Locate the cell with the specified text and output its [x, y] center coordinate. 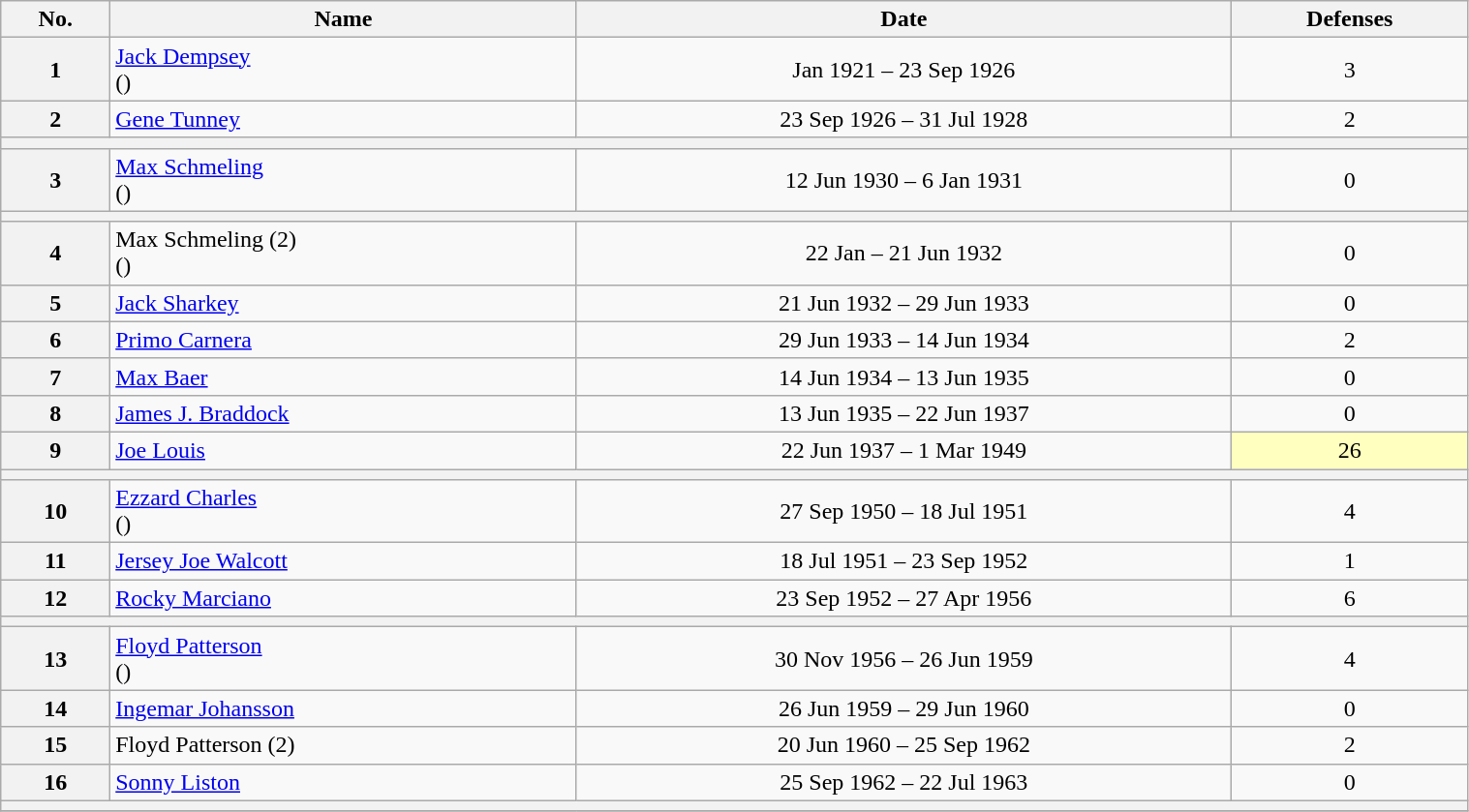
Jack Sharkey [343, 303]
8 [56, 413]
22 Jun 1937 – 1 Mar 1949 [903, 450]
22 Jan – 21 Jun 1932 [903, 254]
Floyd Patterson() [343, 658]
21 Jun 1932 – 29 Jun 1933 [903, 303]
27 Sep 1950 – 18 Jul 1951 [903, 511]
10 [56, 511]
13 [56, 658]
23 Sep 1926 – 31 Jul 1928 [903, 119]
Date [903, 19]
Max Schmeling (2)() [343, 254]
14 [56, 708]
12 [56, 598]
Jan 1921 – 23 Sep 1926 [903, 70]
5 [56, 303]
13 Jun 1935 – 22 Jun 1937 [903, 413]
14 Jun 1934 – 13 Jun 1935 [903, 376]
Name [343, 19]
Ingemar Johansson [343, 708]
Jersey Joe Walcott [343, 561]
7 [56, 376]
29 Jun 1933 – 14 Jun 1934 [903, 340]
No. [56, 19]
Rocky Marciano [343, 598]
James J. Braddock [343, 413]
Max Baer [343, 376]
Floyd Patterson (2) [343, 745]
Ezzard Charles() [343, 511]
20 Jun 1960 – 25 Sep 1962 [903, 745]
11 [56, 561]
Joe Louis [343, 450]
Max Schmeling() [343, 180]
9 [56, 450]
16 [56, 782]
30 Nov 1956 – 26 Jun 1959 [903, 658]
12 Jun 1930 – 6 Jan 1931 [903, 180]
15 [56, 745]
Jack Dempsey() [343, 70]
18 Jul 1951 – 23 Sep 1952 [903, 561]
Sonny Liston [343, 782]
23 Sep 1952 – 27 Apr 1956 [903, 598]
26 Jun 1959 – 29 Jun 1960 [903, 708]
26 [1350, 450]
25 Sep 1962 – 22 Jul 1963 [903, 782]
Defenses [1350, 19]
Gene Tunney [343, 119]
Primo Carnera [343, 340]
